Scan for the cell matching the given text and deliver its [X, Y] coordinate at center. 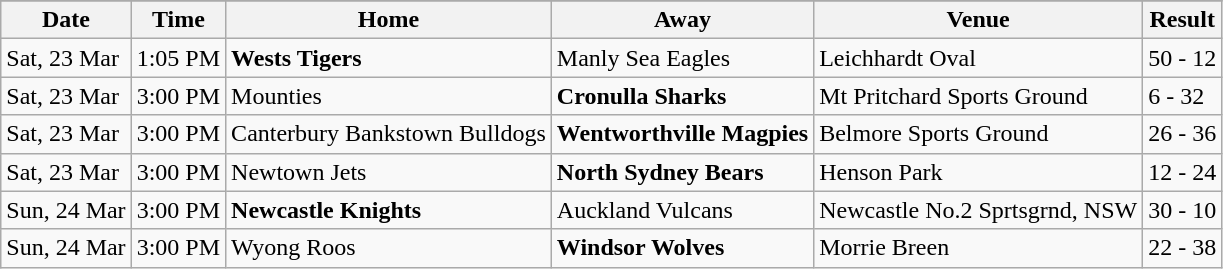
50 - 12 [1182, 58]
Venue [978, 20]
Newcastle No.2 Sprtsgrnd, NSW [978, 210]
Belmore Sports Ground [978, 134]
Time [178, 20]
22 - 38 [1182, 248]
12 - 24 [1182, 172]
Newtown Jets [389, 172]
Auckland Vulcans [682, 210]
Henson Park [978, 172]
Wentworthville Magpies [682, 134]
Date [66, 20]
Wyong Roos [389, 248]
Newcastle Knights [389, 210]
Windsor Wolves [682, 248]
Morrie Breen [978, 248]
Mt Pritchard Sports Ground [978, 96]
Result [1182, 20]
Canterbury Bankstown Bulldogs [389, 134]
North Sydney Bears [682, 172]
26 - 36 [1182, 134]
Away [682, 20]
30 - 10 [1182, 210]
1:05 PM [178, 58]
6 - 32 [1182, 96]
Wests Tigers [389, 58]
Leichhardt Oval [978, 58]
Manly Sea Eagles [682, 58]
Cronulla Sharks [682, 96]
Home [389, 20]
Mounties [389, 96]
